Return (X, Y) of the center of cell containing provided text 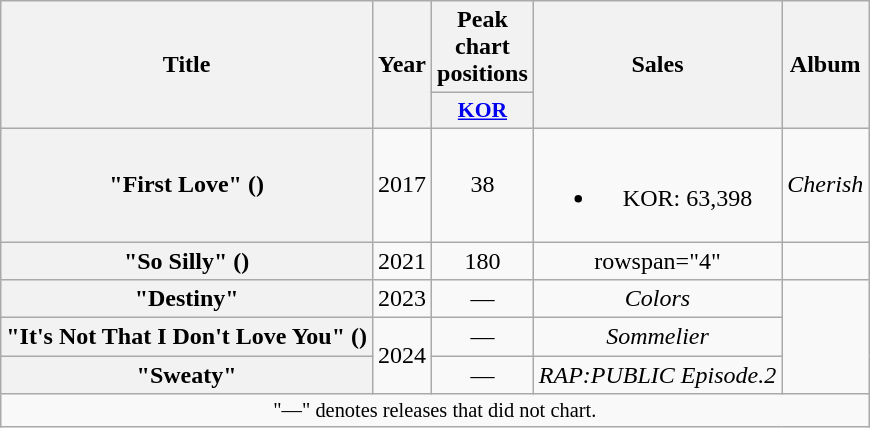
"—" denotes releases that did not chart. (435, 411)
Sales (657, 65)
2021 (402, 261)
2023 (402, 299)
Colors (657, 299)
rowspan="4" (657, 261)
"It's Not That I Don't Love You" () (187, 337)
KOR (483, 111)
Year (402, 65)
"First Love" () (187, 184)
Album (826, 65)
2017 (402, 184)
Cherish (826, 184)
"So Silly" () (187, 261)
180 (483, 261)
"Destiny" (187, 299)
Sommelier (657, 337)
38 (483, 184)
KOR: 63,398 (657, 184)
2024 (402, 356)
Title (187, 65)
Peak chart positions (483, 47)
RAP:PUBLIC Episode.2 (657, 375)
"Sweaty" (187, 375)
